Pinpoint the cell where the given text exists, returning its [X, Y] midpoint coordinate. 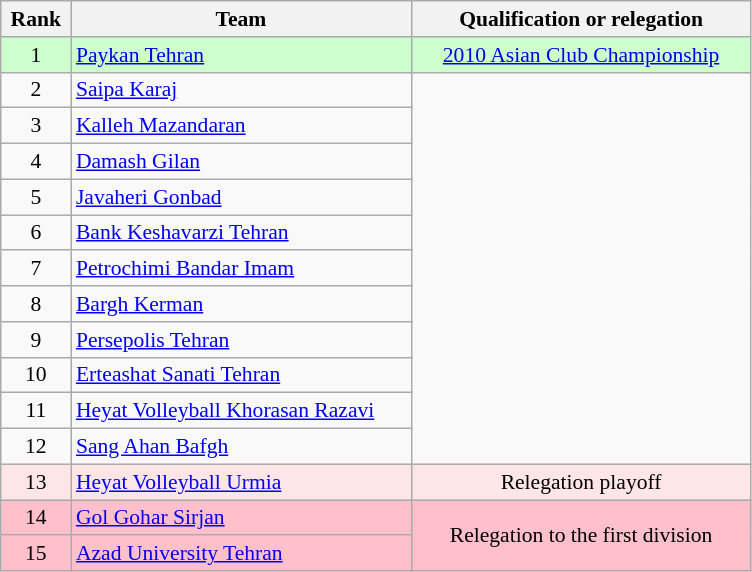
Heyat Volleyball Khorasan Razavi [241, 411]
Javaheri Gonbad [241, 197]
Saipa Karaj [241, 90]
9 [36, 340]
Sang Ahan Bafgh [241, 447]
Azad University Tehran [241, 554]
12 [36, 447]
Gol Gohar Sirjan [241, 518]
10 [36, 375]
Damash Gilan [241, 162]
7 [36, 269]
Petrochimi Bandar Imam [241, 269]
Kalleh Mazandaran [241, 126]
14 [36, 518]
Bank Keshavarzi Tehran [241, 233]
Heyat Volleyball Urmia [241, 482]
2010 Asian Club Championship [581, 55]
3 [36, 126]
13 [36, 482]
Relegation playoff [581, 482]
Bargh Kerman [241, 304]
15 [36, 554]
Team [241, 19]
2 [36, 90]
Erteashat Sanati Tehran [241, 375]
Paykan Tehran [241, 55]
4 [36, 162]
5 [36, 197]
Qualification or relegation [581, 19]
6 [36, 233]
Rank [36, 19]
Relegation to the first division [581, 536]
1 [36, 55]
Persepolis Tehran [241, 340]
8 [36, 304]
11 [36, 411]
